Identify which cell holds the provided text, then report its [X, Y] central coordinate. 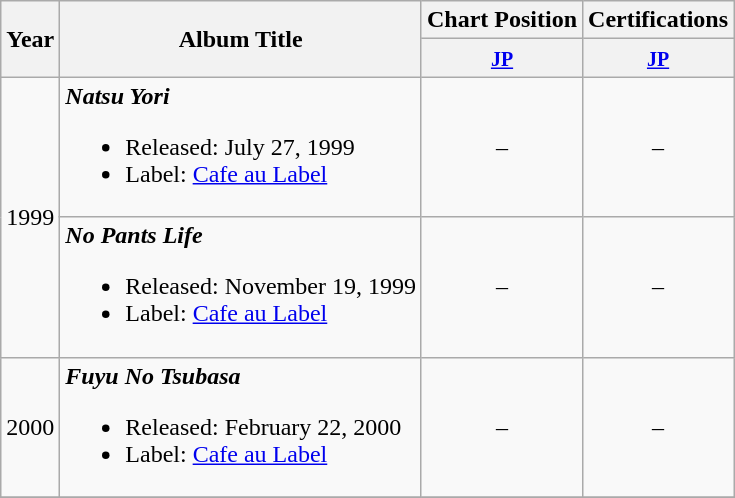
Year [30, 39]
Natsu YoriReleased: July 27, 1999Label: Cafe au Label [241, 147]
Fuyu No TsubasaReleased: February 22, 2000Label: Cafe au Label [241, 427]
Album Title [241, 39]
Chart Position [502, 20]
2000 [30, 427]
1999 [30, 217]
Certifications [658, 20]
No Pants LifeReleased: November 19, 1999Label: Cafe au Label [241, 287]
